Capture the cell that displays the provided text and extract its (x, y) central coordinate. 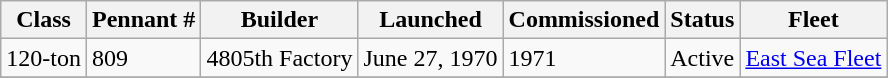
Class (44, 20)
East Sea Fleet (814, 58)
June 27, 1970 (430, 58)
809 (143, 58)
Status (702, 20)
Fleet (814, 20)
Launched (430, 20)
120-ton (44, 58)
Pennant # (143, 20)
Builder (280, 20)
Active (702, 58)
4805th Factory (280, 58)
1971 (584, 58)
Commissioned (584, 20)
